Find where the given text appears and provide that cell's center as [x, y] coordinate. 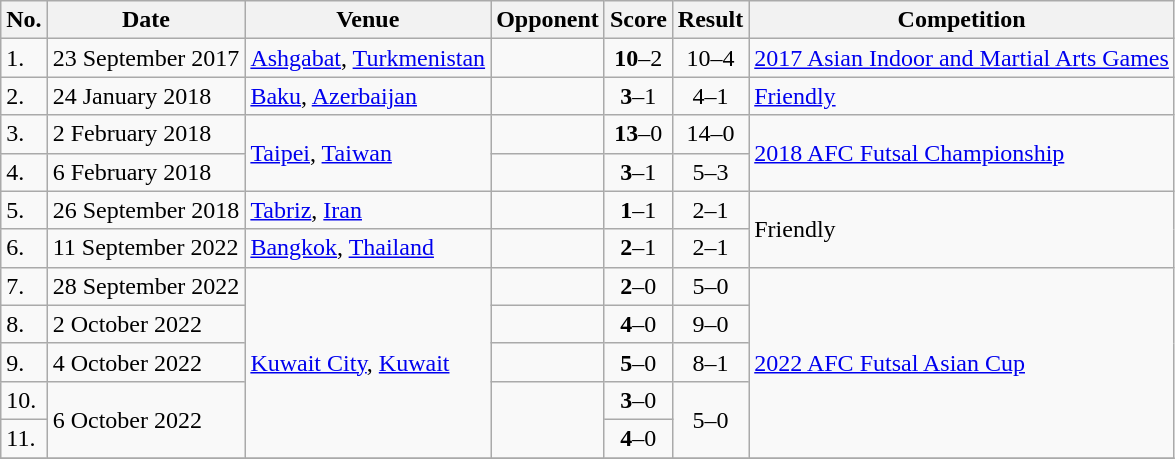
10–4 [710, 58]
Taipei, Taiwan [368, 153]
11. [24, 438]
No. [24, 20]
2018 AFC Futsal Championship [962, 153]
2017 Asian Indoor and Martial Arts Games [962, 58]
4. [24, 172]
Venue [368, 20]
Result [710, 20]
3–0 [638, 400]
2022 AFC Futsal Asian Cup [962, 362]
Opponent [548, 20]
26 September 2018 [146, 210]
1–1 [638, 210]
4–1 [710, 96]
9–0 [710, 324]
3. [24, 134]
14–0 [710, 134]
Kuwait City, Kuwait [368, 362]
24 January 2018 [146, 96]
1. [24, 58]
Bangkok, Thailand [368, 248]
6. [24, 248]
10–2 [638, 58]
8–1 [710, 362]
Competition [962, 20]
Date [146, 20]
2 October 2022 [146, 324]
5–3 [710, 172]
13–0 [638, 134]
11 September 2022 [146, 248]
Tabriz, Iran [368, 210]
10. [24, 400]
2. [24, 96]
6 February 2018 [146, 172]
Score [638, 20]
28 September 2022 [146, 286]
Baku, Azerbaijan [368, 96]
4 October 2022 [146, 362]
23 September 2017 [146, 58]
8. [24, 324]
9. [24, 362]
7. [24, 286]
6 October 2022 [146, 419]
2–0 [638, 286]
5. [24, 210]
Ashgabat, Turkmenistan [368, 58]
2 February 2018 [146, 134]
